Detect which cell encompasses the target text, then output its (x, y) center coordinate. 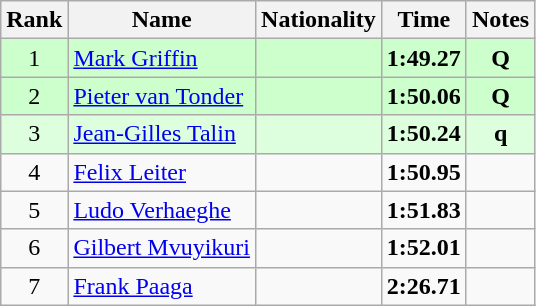
Felix Leiter (162, 172)
Notes (500, 20)
Jean-Gilles Talin (162, 134)
q (500, 134)
Frank Paaga (162, 286)
1:51.83 (424, 210)
2 (34, 96)
7 (34, 286)
1:52.01 (424, 248)
Pieter van Tonder (162, 96)
1:50.95 (424, 172)
Ludo Verhaeghe (162, 210)
4 (34, 172)
1:50.06 (424, 96)
2:26.71 (424, 286)
1:49.27 (424, 58)
3 (34, 134)
6 (34, 248)
Name (162, 20)
1:50.24 (424, 134)
Mark Griffin (162, 58)
Gilbert Mvuyikuri (162, 248)
Time (424, 20)
Rank (34, 20)
1 (34, 58)
5 (34, 210)
Nationality (319, 20)
